From the cell containing the given text, extract its center point as (x, y) coordinate. 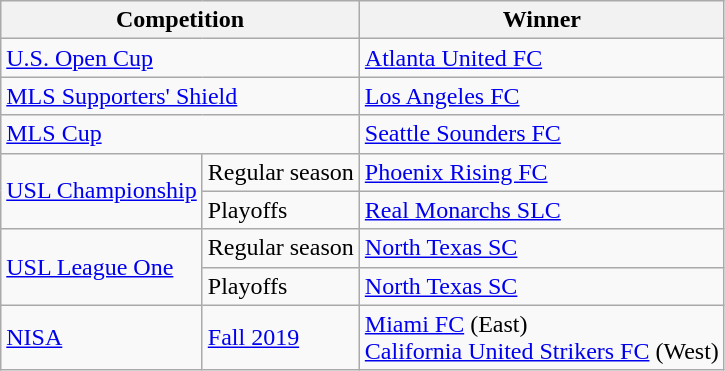
Seattle Sounders FC (542, 134)
Miami FC (East)California United Strikers FC (West) (542, 338)
Real Monarchs SLC (542, 210)
Atlanta United FC (542, 58)
U.S. Open Cup (180, 58)
USL League One (102, 267)
MLS Cup (180, 134)
Los Angeles FC (542, 96)
Winner (542, 20)
MLS Supporters' Shield (180, 96)
Competition (180, 20)
NISA (102, 338)
Phoenix Rising FC (542, 172)
Fall 2019 (280, 338)
USL Championship (102, 191)
